Locate the cell with the specified text and output its [x, y] center coordinate. 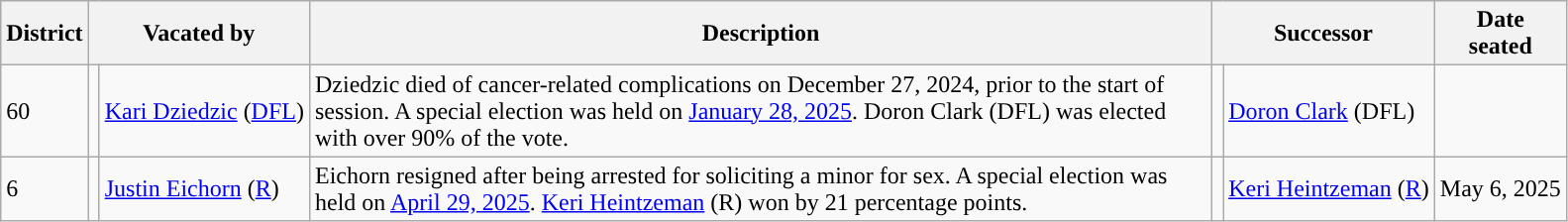
District [45, 34]
Vacated by [198, 34]
Justin Eichorn (R) [204, 188]
Description [761, 34]
Successor [1323, 34]
Kari Dziedzic (DFL) [204, 111]
Keri Heintzeman (R) [1329, 188]
Date seated [1500, 34]
6 [45, 188]
Doron Clark (DFL) [1329, 111]
May 6, 2025 [1500, 188]
60 [45, 111]
